Output the [X, Y] coordinate of the center of the cell containing the given text.  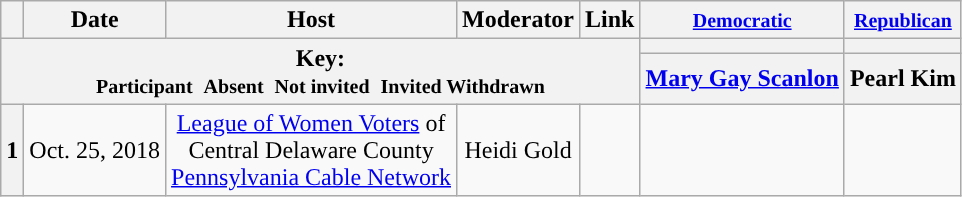
Heidi Gold [518, 150]
Key: Participant Absent Not invited Invited Withdrawn [320, 72]
Link [610, 20]
Oct. 25, 2018 [95, 150]
Date [95, 20]
Republican [902, 20]
Host [312, 20]
Moderator [518, 20]
Mary Gay Scanlon [742, 78]
Democratic [742, 20]
League of Women Voters ofCentral Delaware CountyPennsylvania Cable Network [312, 150]
Pearl Kim [902, 78]
1 [12, 150]
